Output the (X, Y) coordinate of the center of the cell containing the given text.  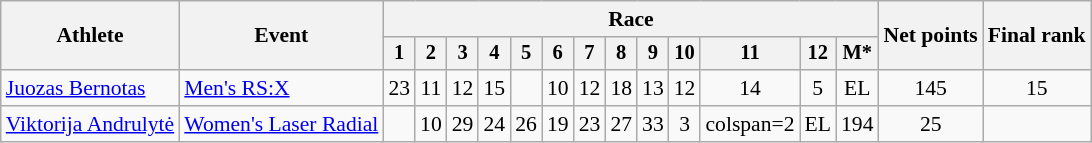
Women's Laser Radial (281, 124)
8 (621, 54)
Athlete (90, 36)
6 (558, 54)
Event (281, 36)
13 (653, 88)
7 (590, 54)
18 (621, 88)
Men's RS:X (281, 88)
33 (653, 124)
29 (463, 124)
1 (399, 54)
25 (931, 124)
4 (494, 54)
9 (653, 54)
194 (858, 124)
Juozas Bernotas (90, 88)
Viktorija Andrulytė (90, 124)
27 (621, 124)
19 (558, 124)
26 (526, 124)
145 (931, 88)
Race (630, 19)
Final rank (1037, 36)
M* (858, 54)
14 (750, 88)
2 (431, 54)
24 (494, 124)
colspan=2 (750, 124)
Net points (931, 36)
